Find where the given text appears and provide that cell's center as (X, Y) coordinate. 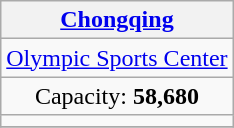
Capacity: 58,680 (117, 96)
Olympic Sports Center (117, 58)
Chongqing (117, 20)
